Capture the cell that displays the provided text and extract its (x, y) central coordinate. 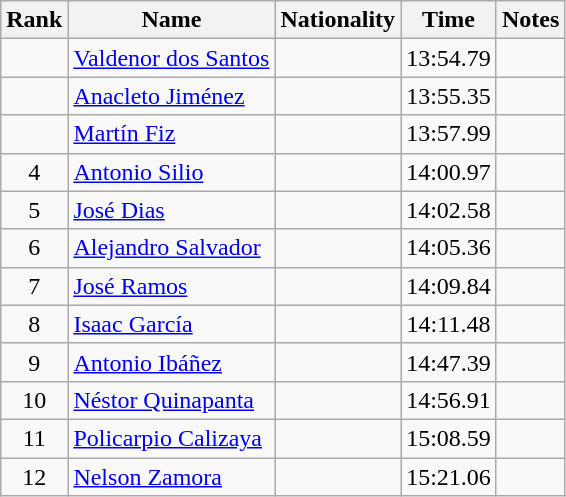
13:54.79 (449, 58)
Name (172, 20)
José Dias (172, 210)
Notes (530, 20)
Valdenor dos Santos (172, 58)
Nationality (338, 20)
7 (34, 286)
14:56.91 (449, 400)
Policarpio Calizaya (172, 438)
Antonio Silio (172, 172)
15:08.59 (449, 438)
14:47.39 (449, 362)
5 (34, 210)
14:09.84 (449, 286)
15:21.06 (449, 477)
14:02.58 (449, 210)
14:05.36 (449, 248)
Isaac García (172, 324)
11 (34, 438)
6 (34, 248)
Alejandro Salvador (172, 248)
13:55.35 (449, 96)
Rank (34, 20)
14:11.48 (449, 324)
Antonio Ibáñez (172, 362)
José Ramos (172, 286)
9 (34, 362)
4 (34, 172)
Néstor Quinapanta (172, 400)
Nelson Zamora (172, 477)
Time (449, 20)
Anacleto Jiménez (172, 96)
10 (34, 400)
Martín Fiz (172, 134)
13:57.99 (449, 134)
8 (34, 324)
14:00.97 (449, 172)
12 (34, 477)
